Provide the [X, Y] coordinate of the cell's center where the given text is located.  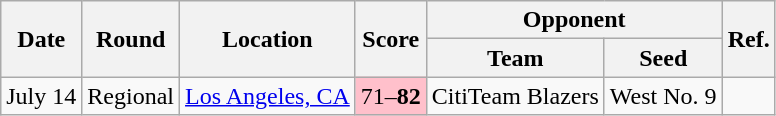
Team [515, 58]
Regional [131, 96]
July 14 [42, 96]
Date [42, 39]
71–82 [390, 96]
Seed [663, 58]
Opponent [574, 20]
Round [131, 39]
Score [390, 39]
Location [268, 39]
CitiTeam Blazers [515, 96]
West No. 9 [663, 96]
Ref. [748, 39]
Los Angeles, CA [268, 96]
